Return (X, Y) of the center of cell containing provided text 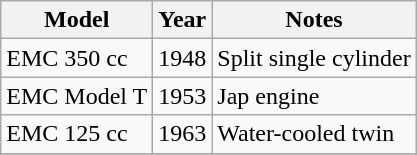
EMC Model T (77, 96)
Year (182, 20)
Jap engine (314, 96)
Notes (314, 20)
Model (77, 20)
1963 (182, 134)
EMC 350 cc (77, 58)
1953 (182, 96)
Split single cylinder (314, 58)
Water-cooled twin (314, 134)
1948 (182, 58)
EMC 125 cc (77, 134)
